Detect which cell encompasses the target text, then output its [X, Y] center coordinate. 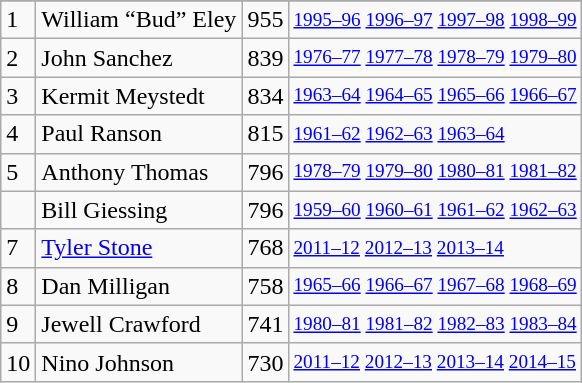
Nino Johnson [139, 362]
1961–62 1962–63 1963–64 [435, 134]
1995–96 1996–97 1997–98 1998–99 [435, 20]
1978–79 1979–80 1980–81 1981–82 [435, 172]
1976–77 1977–78 1978–79 1979–80 [435, 58]
8 [18, 286]
5 [18, 172]
1980–81 1981–82 1982–83 1983–84 [435, 324]
Dan Milligan [139, 286]
2011–12 2012–13 2013–14 [435, 248]
Kermit Meystedt [139, 96]
815 [266, 134]
3 [18, 96]
John Sanchez [139, 58]
1963–64 1964–65 1965–66 1966–67 [435, 96]
Anthony Thomas [139, 172]
839 [266, 58]
1 [18, 20]
768 [266, 248]
1959–60 1960–61 1961–62 1962–63 [435, 210]
2011–12 2012–13 2013–14 2014–15 [435, 362]
730 [266, 362]
4 [18, 134]
William “Bud” Eley [139, 20]
7 [18, 248]
10 [18, 362]
758 [266, 286]
Jewell Crawford [139, 324]
2 [18, 58]
Tyler Stone [139, 248]
1965–66 1966–67 1967–68 1968–69 [435, 286]
741 [266, 324]
Bill Giessing [139, 210]
834 [266, 96]
Paul Ranson [139, 134]
9 [18, 324]
955 [266, 20]
